Pinpoint the cell where the given text exists, returning its (X, Y) midpoint coordinate. 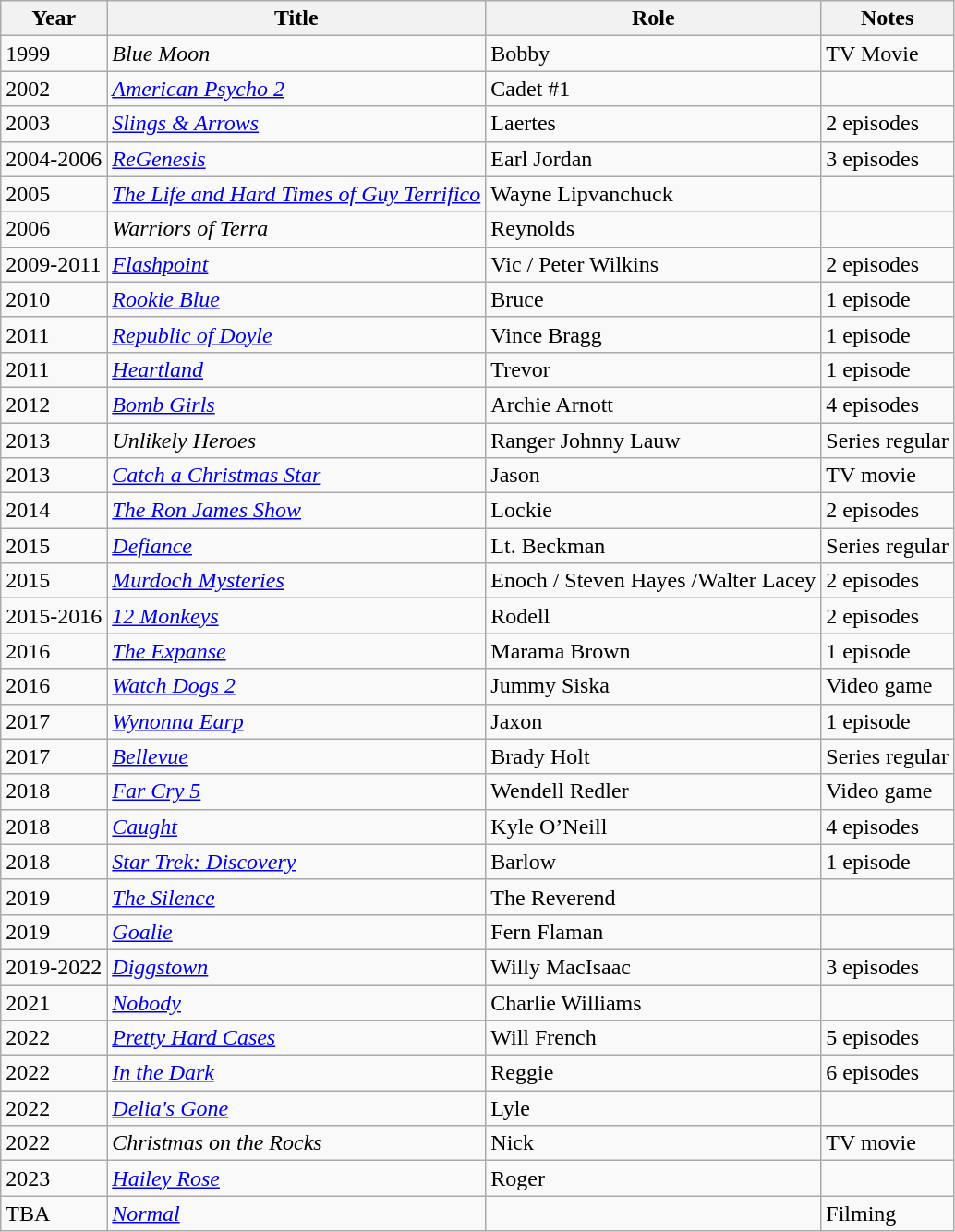
Pretty Hard Cases (296, 1038)
6 episodes (888, 1073)
Republic of Doyle (296, 334)
Watch Dogs 2 (296, 686)
Delia's Gone (296, 1108)
2003 (54, 124)
2021 (54, 1002)
2019-2022 (54, 967)
Lyle (654, 1108)
Earl Jordan (654, 159)
ReGenesis (296, 159)
Vince Bragg (654, 334)
Lockie (654, 511)
Heartland (296, 369)
Star Trek: Discovery (296, 862)
2006 (54, 229)
Nick (654, 1143)
Will French (654, 1038)
Bellevue (296, 756)
Hailey Rose (296, 1178)
Filming (888, 1214)
Bruce (654, 299)
Far Cry 5 (296, 791)
Jummy Siska (654, 686)
Kyle O’Neill (654, 827)
Slings & Arrows (296, 124)
Vic / Peter Wilkins (654, 264)
12 Monkeys (296, 616)
Fern Flaman (654, 932)
2005 (54, 194)
Nobody (296, 1002)
Brady Holt (654, 756)
2004-2006 (54, 159)
2015-2016 (54, 616)
Normal (296, 1214)
The Reverend (654, 897)
TV Movie (888, 54)
Christmas on the Rocks (296, 1143)
Charlie Williams (654, 1002)
Notes (888, 18)
Flashpoint (296, 264)
The Ron James Show (296, 511)
Blue Moon (296, 54)
Goalie (296, 932)
2010 (54, 299)
Rookie Blue (296, 299)
Title (296, 18)
Cadet #1 (654, 89)
Defiance (296, 546)
Laertes (654, 124)
Role (654, 18)
Diggstown (296, 967)
Archie Arnott (654, 405)
Ranger Johnny Lauw (654, 441)
2023 (54, 1178)
2012 (54, 405)
Rodell (654, 616)
The Silence (296, 897)
American Psycho 2 (296, 89)
Warriors of Terra (296, 229)
5 episodes (888, 1038)
Roger (654, 1178)
Marama Brown (654, 651)
Unlikely Heroes (296, 441)
Murdoch Mysteries (296, 581)
Enoch / Steven Hayes /Walter Lacey (654, 581)
The Expanse (296, 651)
Caught (296, 827)
Lt. Beckman (654, 546)
Wendell Redler (654, 791)
Bomb Girls (296, 405)
The Life and Hard Times of Guy Terrifico (296, 194)
Barlow (654, 862)
Trevor (654, 369)
2014 (54, 511)
In the Dark (296, 1073)
1999 (54, 54)
Wayne Lipvanchuck (654, 194)
TBA (54, 1214)
Catch a Christmas Star (296, 476)
Jaxon (654, 721)
Willy MacIsaac (654, 967)
2002 (54, 89)
Jason (654, 476)
Reggie (654, 1073)
Wynonna Earp (296, 721)
Bobby (654, 54)
Reynolds (654, 229)
2009-2011 (54, 264)
Year (54, 18)
